Output the (X, Y) coordinate of the center of the cell containing the given text.  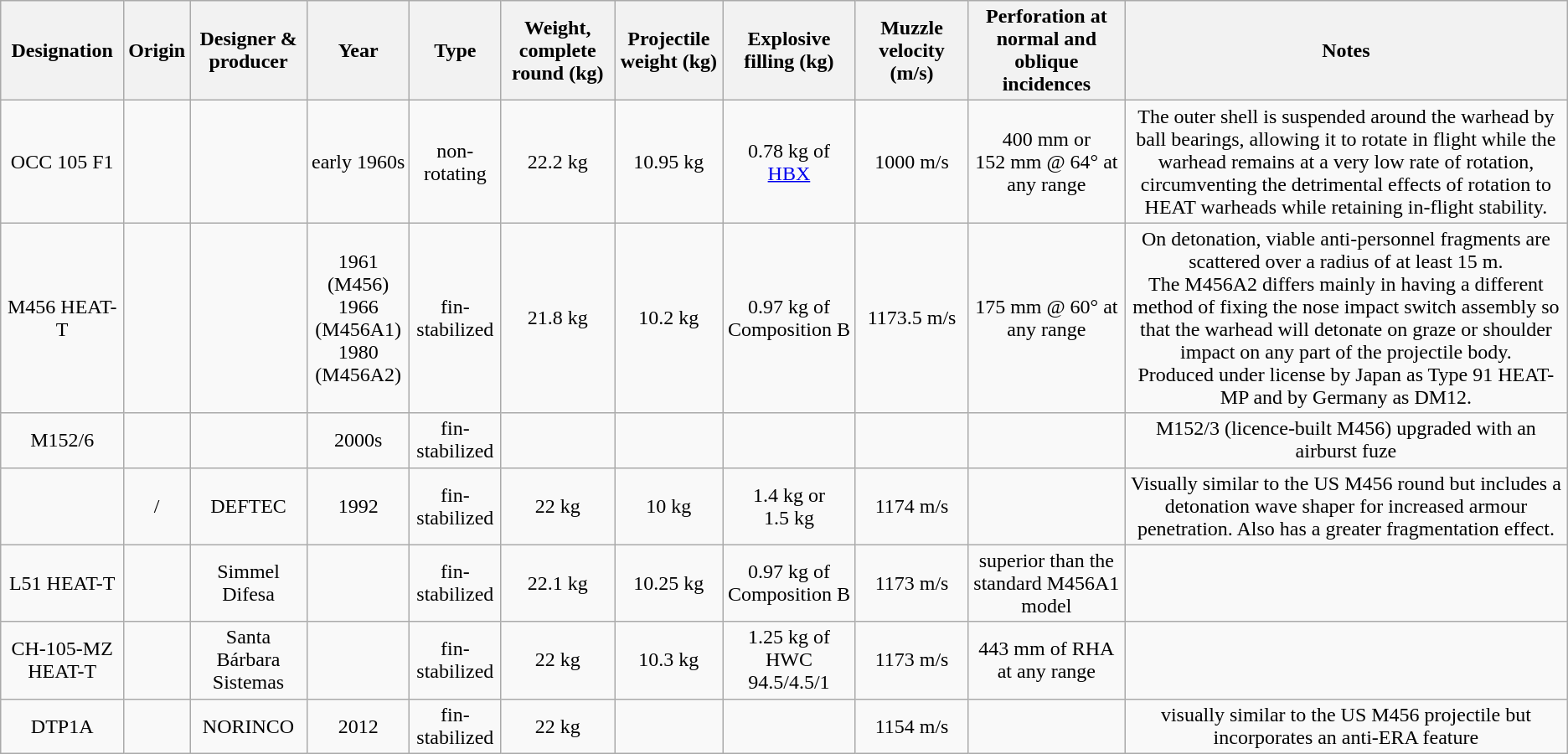
1173.5 m/s (911, 318)
Simmel Difesa (249, 583)
Year (358, 50)
L51 HEAT-T (62, 583)
DEFTEC (249, 506)
10 kg (668, 506)
1000 m/s (911, 162)
1.4 kg or 1.5 kg (789, 506)
22.2 kg (558, 162)
400 mm or 152 mm @ 64° at any range (1046, 162)
Perforation at normal and oblique incidences (1046, 50)
21.8 kg (558, 318)
CH-105-MZ HEAT-T (62, 660)
Santa Bárbara Sistemas (249, 660)
443 mm of RHA at any range (1046, 660)
Designation (62, 50)
Muzzle velocity (m/s) (911, 50)
DTP1A (62, 726)
1174 m/s (911, 506)
1154 m/s (911, 726)
2000s (358, 441)
22.1 kg (558, 583)
Weight, complete round (kg) (558, 50)
non-rotating (456, 162)
10.3 kg (668, 660)
Origin (157, 50)
/ (157, 506)
early 1960s (358, 162)
10.2 kg (668, 318)
1961 (M456)1966 (M456A1)1980 (M456A2) (358, 318)
Explosive filling (kg) (789, 50)
1992 (358, 506)
Designer & producer (249, 50)
10.25 kg (668, 583)
M152/3 (licence-built M456) upgraded with an airburst fuze (1347, 441)
0.78 kg of HBX (789, 162)
Notes (1347, 50)
OCC 105 F1 (62, 162)
M456 HEAT-T (62, 318)
1.25 kg of HWC 94.5/4.5/1 (789, 660)
Type (456, 50)
Projectile weight (kg) (668, 50)
175 mm @ 60° at any range (1046, 318)
NORINCO (249, 726)
2012 (358, 726)
visually similar to the US M456 projectile but incorporates an anti-ERA feature (1347, 726)
superior than the standard M456A1 model (1046, 583)
M152/6 (62, 441)
10.95 kg (668, 162)
